Return the [X, Y] coordinate for the center point of the cell that contains the specified text.  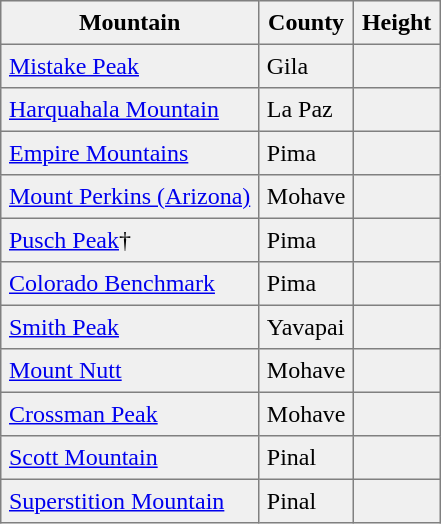
Mountain [130, 23]
Empire Mountains [130, 153]
Smith Peak [130, 327]
Harquahala Mountain [130, 110]
Superstition Mountain [130, 501]
Crossman Peak [130, 414]
County [306, 23]
Pusch Peak† [130, 240]
Mistake Peak [130, 66]
Scott Mountain [130, 458]
Yavapai [306, 327]
Colorado Benchmark [130, 284]
Height [397, 23]
La Paz [306, 110]
Mount Perkins (Arizona) [130, 197]
Mount Nutt [130, 371]
Gila [306, 66]
